Extract the (X, Y) coordinate from the center of the cell holding the provided text.  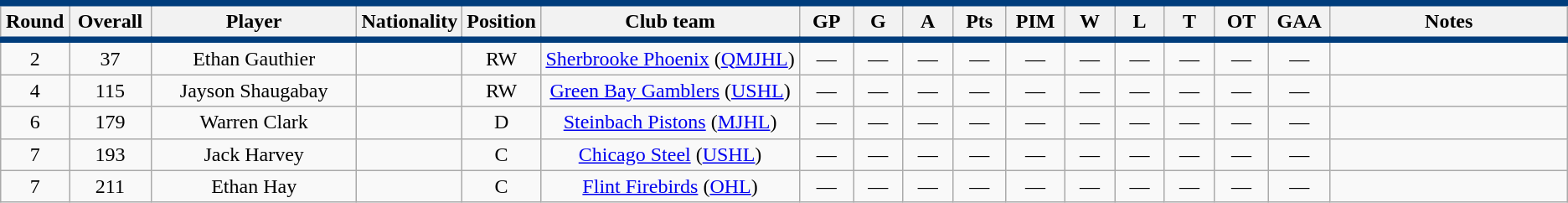
Nationality (410, 22)
A (928, 22)
OT (1241, 22)
Notes (1449, 22)
211 (110, 186)
GAA (1299, 22)
W (1089, 22)
Flint Firebirds (OHL) (670, 186)
2 (35, 57)
Ethan Hay (254, 186)
Club team (670, 22)
D (502, 122)
115 (110, 91)
GP (827, 22)
Chicago Steel (USHL) (670, 154)
6 (35, 122)
G (878, 22)
Green Bay Gamblers (USHL) (670, 91)
Ethan Gauthier (254, 57)
179 (110, 122)
Round (35, 22)
L (1139, 22)
T (1189, 22)
Steinbach Pistons (MJHL) (670, 122)
4 (35, 91)
Jayson Shaugabay (254, 91)
PIM (1035, 22)
Position (502, 22)
Overall (110, 22)
Jack Harvey (254, 154)
193 (110, 154)
Warren Clark (254, 122)
Sherbrooke Phoenix (QMJHL) (670, 57)
Pts (978, 22)
37 (110, 57)
Player (254, 22)
